Scan for the cell matching the given text and deliver its (X, Y) coordinate at center. 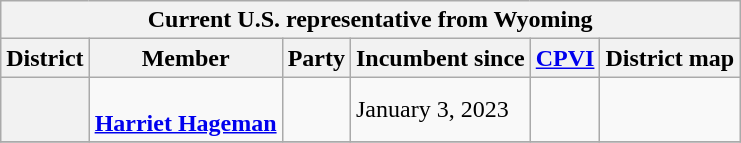
CPVI (565, 58)
District map (670, 58)
Incumbent since (440, 58)
Member (186, 58)
Party (316, 58)
Current U.S. representative from Wyoming (370, 20)
Harriet Hageman (186, 110)
District (45, 58)
January 3, 2023 (440, 110)
